Pinpoint the cell where the given text exists, returning its [x, y] midpoint coordinate. 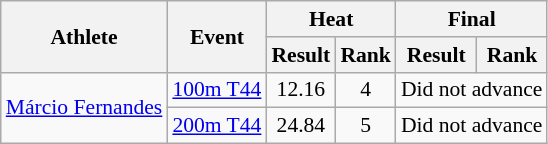
Athlete [84, 36]
Heat [330, 19]
5 [366, 126]
100m T44 [216, 90]
4 [366, 90]
Márcio Fernandes [84, 108]
200m T44 [216, 126]
12.16 [300, 90]
Event [216, 36]
24.84 [300, 126]
Final [472, 19]
